Determine the [X, Y] coordinate at the center of the cell enclosing the given text.  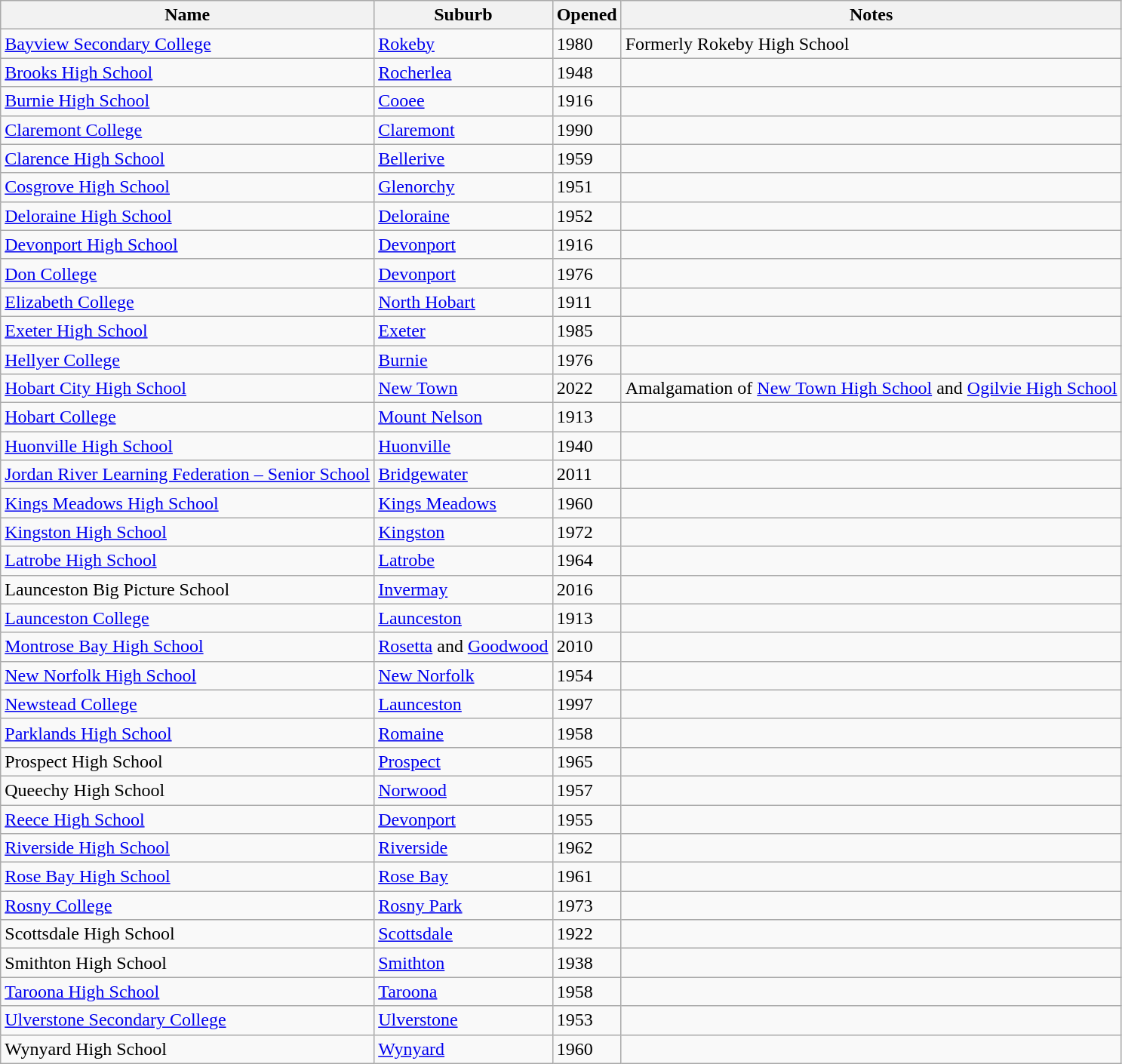
Queechy High School [187, 790]
Glenorchy [463, 187]
Rose Bay High School [187, 877]
Suburb [463, 15]
New Norfolk High School [187, 675]
1940 [587, 446]
2022 [587, 389]
Parklands High School [187, 733]
1961 [587, 877]
1952 [587, 216]
Smithton [463, 963]
Rosetta and Goodwood [463, 647]
Prospect High School [187, 761]
New Norfolk [463, 675]
Opened [587, 15]
1938 [587, 963]
Exeter [463, 331]
1973 [587, 906]
Kingston [463, 532]
1948 [587, 72]
Taroona High School [187, 992]
2016 [587, 589]
Latrobe High School [187, 561]
1922 [587, 934]
Hobart City High School [187, 389]
1972 [587, 532]
Smithton High School [187, 963]
Burnie [463, 360]
Hobart College [187, 417]
Latrobe [463, 561]
Launceston Big Picture School [187, 589]
Hellyer College [187, 360]
1965 [587, 761]
Rose Bay [463, 877]
1964 [587, 561]
Taroona [463, 992]
Kings Meadows High School [187, 503]
1911 [587, 302]
Bayview Secondary College [187, 44]
1997 [587, 704]
1985 [587, 331]
Riverside High School [187, 848]
Devonport High School [187, 244]
Brooks High School [187, 72]
Scottsdale High School [187, 934]
North Hobart [463, 302]
Romaine [463, 733]
1990 [587, 130]
Invermay [463, 589]
Huonville High School [187, 446]
Bellerive [463, 158]
Reece High School [187, 819]
Bridgewater [463, 475]
Norwood [463, 790]
Claremont College [187, 130]
Huonville [463, 446]
Exeter High School [187, 331]
1955 [587, 819]
Launceston College [187, 618]
Mount Nelson [463, 417]
1957 [587, 790]
Ulverstone [463, 1020]
1951 [587, 187]
Formerly Rokeby High School [871, 44]
Prospect [463, 761]
Riverside [463, 848]
Jordan River Learning Federation – Senior School [187, 475]
Name [187, 15]
Don College [187, 273]
Rosny College [187, 906]
Cosgrove High School [187, 187]
Claremont [463, 130]
Wynyard High School [187, 1049]
Ulverstone Secondary College [187, 1020]
New Town [463, 389]
Burnie High School [187, 101]
Amalgamation of New Town High School and Ogilvie High School [871, 389]
2011 [587, 475]
Kingston High School [187, 532]
1959 [587, 158]
Rosny Park [463, 906]
Deloraine [463, 216]
Kings Meadows [463, 503]
1953 [587, 1020]
Wynyard [463, 1049]
Notes [871, 15]
Cooee [463, 101]
Scottsdale [463, 934]
Elizabeth College [187, 302]
Rocherlea [463, 72]
1980 [587, 44]
Clarence High School [187, 158]
1954 [587, 675]
2010 [587, 647]
Rokeby [463, 44]
Newstead College [187, 704]
Deloraine High School [187, 216]
1962 [587, 848]
Montrose Bay High School [187, 647]
